Detect which cell encompasses the target text, then output its (x, y) center coordinate. 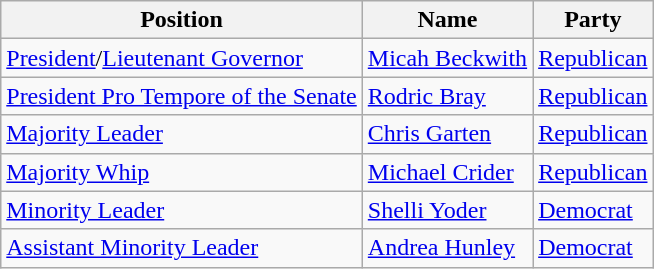
Chris Garten (447, 134)
Position (182, 20)
President Pro Tempore of the Senate (182, 96)
Assistant Minority Leader (182, 248)
Party (593, 20)
Rodric Bray (447, 96)
Michael Crider (447, 172)
Majority Whip (182, 172)
Majority Leader (182, 134)
President/Lieutenant Governor (182, 58)
Minority Leader (182, 210)
Name (447, 20)
Micah Beckwith (447, 58)
Shelli Yoder (447, 210)
Andrea Hunley (447, 248)
